Identify which cell holds the provided text, then report its [x, y] central coordinate. 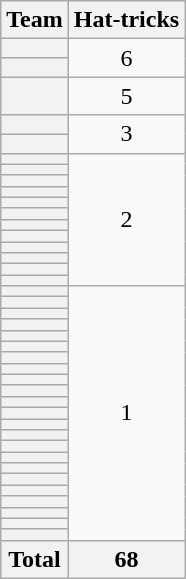
68 [126, 559]
Total [35, 559]
6 [126, 58]
1 [126, 413]
5 [126, 96]
Hat-tricks [126, 20]
2 [126, 220]
Team [35, 20]
3 [126, 134]
